For the text-containing cell, return its midpoint in [x, y] coordinate format. 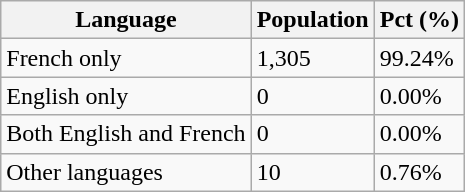
1,305 [312, 58]
99.24% [419, 58]
10 [312, 172]
Pct (%) [419, 20]
English only [126, 96]
Other languages [126, 172]
0.76% [419, 172]
Language [126, 20]
Both English and French [126, 134]
French only [126, 58]
Population [312, 20]
